Output the (X, Y) coordinate of the center of the cell containing the given text.  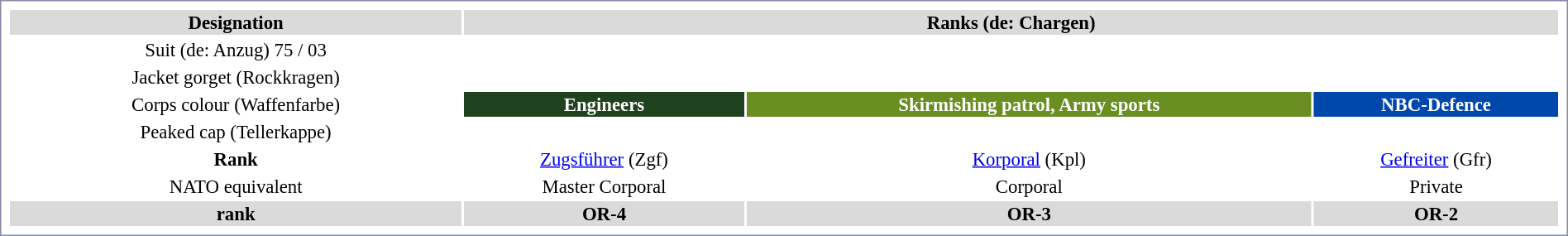
Master Corporal (604, 186)
NATO equivalent (236, 186)
Rank (236, 159)
OR-3 (1029, 214)
Suit (de: Anzug) 75 / 03 (236, 50)
Corporal (1029, 186)
Peaked cap (Tellerkappe) (236, 132)
Ranks (de: Chargen) (1011, 22)
rank (236, 214)
Gefreiter (Gfr) (1436, 159)
OR-4 (604, 214)
Korporal (Kpl) (1029, 159)
Corps colour (Waffenfarbe) (236, 104)
Private (1436, 186)
OR-2 (1436, 214)
NBC-Defence (1436, 104)
Engineers (604, 104)
Jacket gorget (Rockkragen) (236, 77)
Zugsführer (Zgf) (604, 159)
Designation (236, 22)
Skirmishing patrol, Army sports (1029, 104)
